Extract the (x, y) coordinate from the center of the cell holding the provided text.  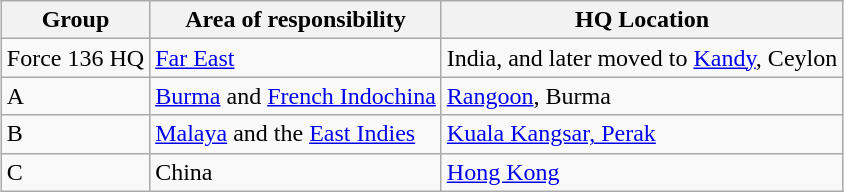
B (75, 134)
Force 136 HQ (75, 58)
China (296, 172)
HQ Location (642, 20)
Group (75, 20)
Burma and French Indochina (296, 96)
Kuala Kangsar, Perak (642, 134)
Area of responsibility (296, 20)
India, and later moved to Kandy, Ceylon (642, 58)
Far East (296, 58)
Malaya and the East Indies (296, 134)
A (75, 96)
Rangoon, Burma (642, 96)
C (75, 172)
Hong Kong (642, 172)
